For the text-containing cell, return its midpoint in (X, Y) coordinate format. 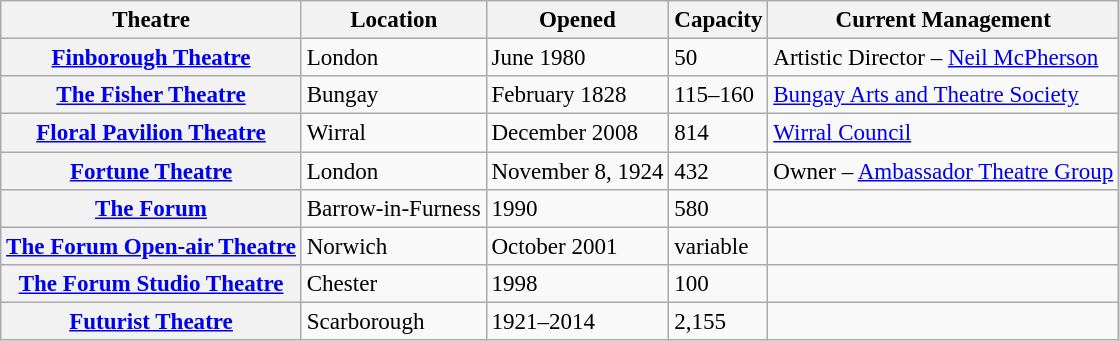
Current Management (944, 20)
2,155 (718, 322)
Fortune Theatre (152, 171)
June 1980 (578, 58)
Bungay Arts and Theatre Society (944, 95)
Capacity (718, 20)
variable (718, 246)
100 (718, 284)
December 2008 (578, 133)
The Forum Studio Theatre (152, 284)
Bungay (394, 95)
Scarborough (394, 322)
Wirral Council (944, 133)
The Fisher Theatre (152, 95)
Norwich (394, 246)
Finborough Theatre (152, 58)
Owner – Ambassador Theatre Group (944, 171)
1998 (578, 284)
814 (718, 133)
Theatre (152, 20)
November 8, 1924 (578, 171)
115–160 (718, 95)
Wirral (394, 133)
February 1828 (578, 95)
Opened (578, 20)
Floral Pavilion Theatre (152, 133)
Chester (394, 284)
432 (718, 171)
50 (718, 58)
October 2001 (578, 246)
The Forum (152, 209)
1921–2014 (578, 322)
The Forum Open-air Theatre (152, 246)
580 (718, 209)
Futurist Theatre (152, 322)
Artistic Director – Neil McPherson (944, 58)
1990 (578, 209)
Barrow-in-Furness (394, 209)
Location (394, 20)
